Detect which cell encompasses the target text, then output its [x, y] center coordinate. 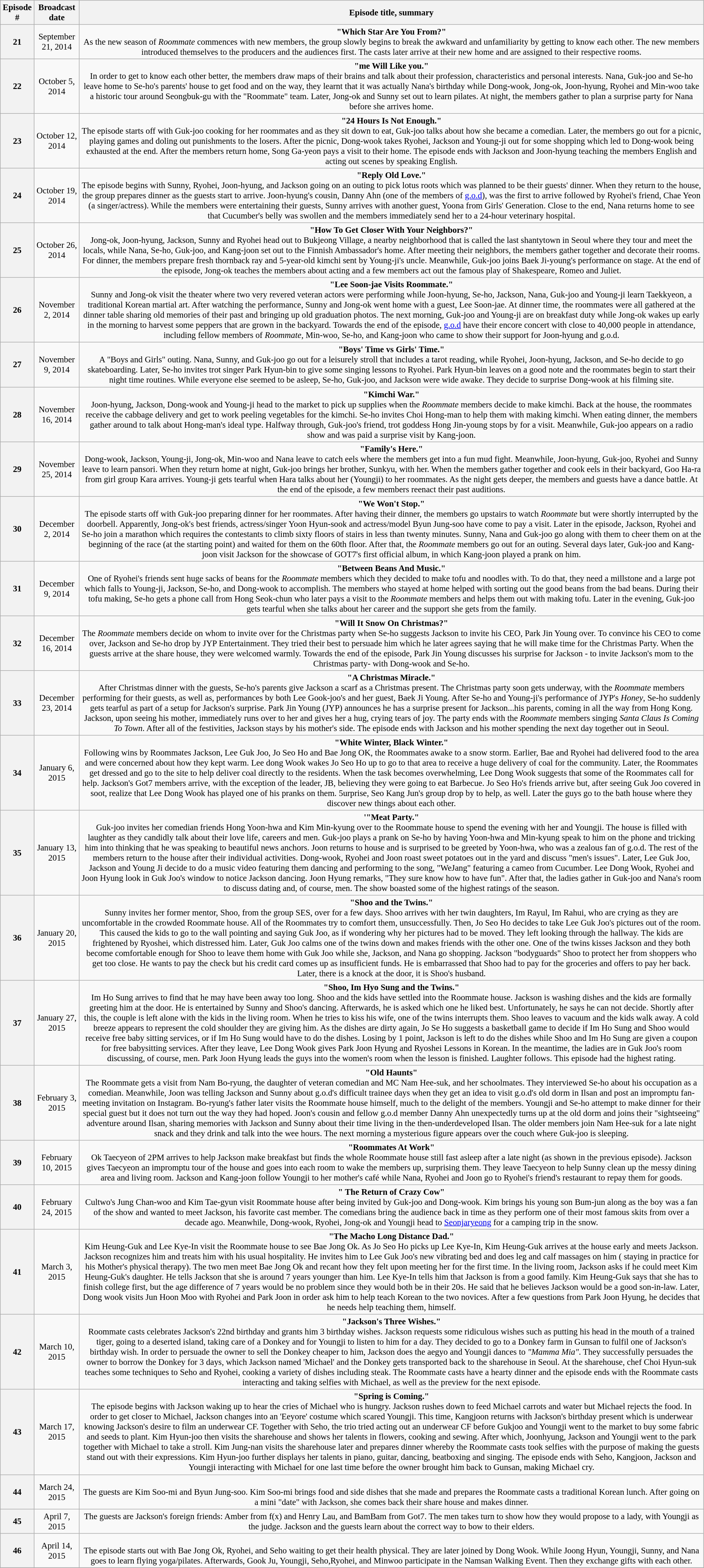
Episode title, summary [391, 13]
38 [17, 1103]
46 [17, 1550]
28 [17, 415]
39 [17, 1162]
February 24, 2015 [57, 1208]
26 [17, 310]
April 7, 2015 [57, 1521]
36 [17, 938]
23 [17, 141]
October 19, 2014 [57, 196]
November 2, 2014 [57, 310]
April 14, 2015 [57, 1550]
February 10, 2015 [57, 1162]
Episode # [17, 13]
October 5, 2014 [57, 86]
October 26, 2014 [57, 250]
September 21, 2014 [57, 42]
41 [17, 1272]
31 [17, 588]
29 [17, 469]
January 6, 2015 [57, 773]
December 16, 2014 [57, 643]
30 [17, 529]
34 [17, 773]
27 [17, 365]
March 10, 2015 [57, 1352]
25 [17, 250]
November 16, 2014 [57, 415]
35 [17, 853]
February 3, 2015 [57, 1103]
October 12, 2014 [57, 141]
24 [17, 196]
40 [17, 1208]
November 9, 2014 [57, 365]
37 [17, 1023]
January 20, 2015 [57, 938]
January 27, 2015 [57, 1023]
32 [17, 643]
21 [17, 42]
December 9, 2014 [57, 588]
44 [17, 1492]
January 13, 2015 [57, 853]
March 3, 2015 [57, 1272]
March 24, 2015 [57, 1492]
Broadcast date [57, 13]
November 25, 2014 [57, 469]
December 2, 2014 [57, 529]
45 [17, 1521]
December 23, 2014 [57, 703]
42 [17, 1352]
22 [17, 86]
March 17, 2015 [57, 1432]
33 [17, 703]
43 [17, 1432]
